Search for the cell housing the specified text and yield its (x, y) center coordinate. 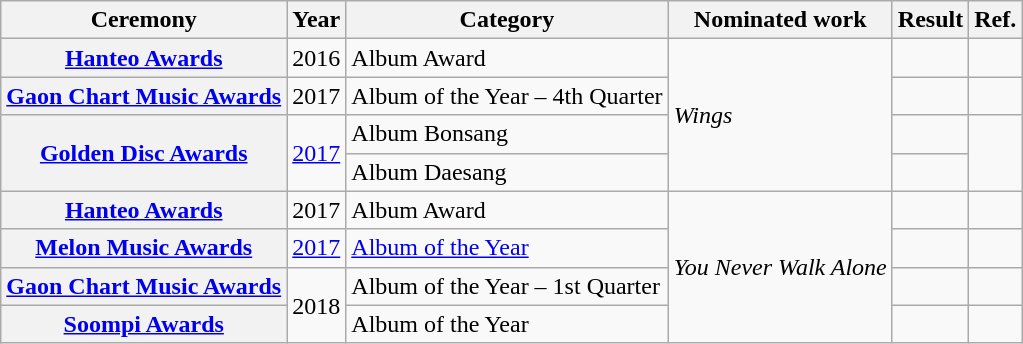
Golden Disc Awards (144, 153)
Wings (780, 115)
Album Daesang (507, 172)
Ref. (996, 20)
Category (507, 20)
Album of the Year – 1st Quarter (507, 286)
Soompi Awards (144, 324)
2016 (316, 58)
Result (930, 20)
Ceremony (144, 20)
Album of the Year – 4th Quarter (507, 96)
2018 (316, 305)
Melon Music Awards (144, 248)
Year (316, 20)
You Never Walk Alone (780, 267)
Album Bonsang (507, 134)
Nominated work (780, 20)
